Provide the (x, y) coordinate of the cell's center where the given text is located.  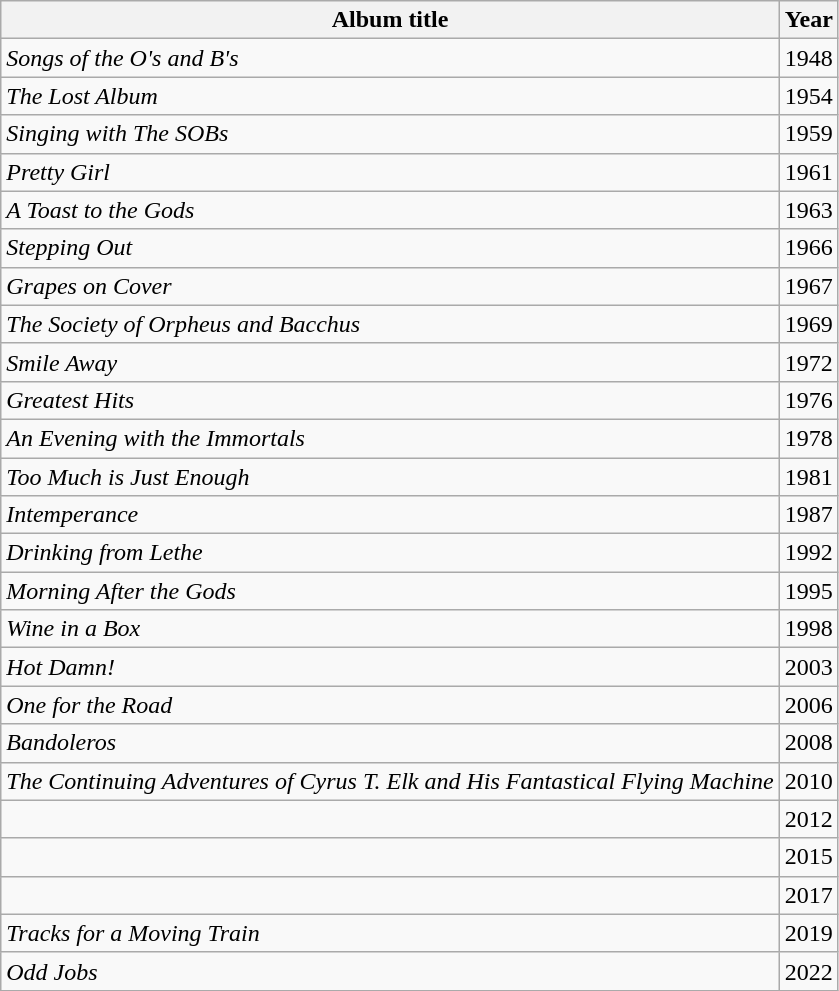
1995 (808, 591)
The Lost Album (390, 96)
1961 (808, 172)
1948 (808, 58)
1976 (808, 400)
1959 (808, 134)
Tracks for a Moving Train (390, 933)
Singing with The SOBs (390, 134)
2015 (808, 857)
2017 (808, 895)
2019 (808, 933)
Stepping Out (390, 248)
1963 (808, 210)
2022 (808, 971)
A Toast to the Gods (390, 210)
Greatest Hits (390, 400)
Drinking from Lethe (390, 553)
Morning After the Gods (390, 591)
Smile Away (390, 362)
The Continuing Adventures of Cyrus T. Elk and His Fantastical Flying Machine (390, 781)
Album title (390, 20)
2003 (808, 667)
Songs of the O's and B's (390, 58)
1981 (808, 477)
1969 (808, 324)
2008 (808, 743)
The Society of Orpheus and Bacchus (390, 324)
2012 (808, 819)
1954 (808, 96)
1967 (808, 286)
Grapes on Cover (390, 286)
An Evening with the Immortals (390, 438)
Intemperance (390, 515)
Too Much is Just Enough (390, 477)
1978 (808, 438)
Hot Damn! (390, 667)
Bandoleros (390, 743)
1987 (808, 515)
2010 (808, 781)
1998 (808, 629)
Wine in a Box (390, 629)
Odd Jobs (390, 971)
One for the Road (390, 705)
2006 (808, 705)
1972 (808, 362)
Year (808, 20)
1992 (808, 553)
Pretty Girl (390, 172)
1966 (808, 248)
